Return (X, Y) of the center of cell containing provided text 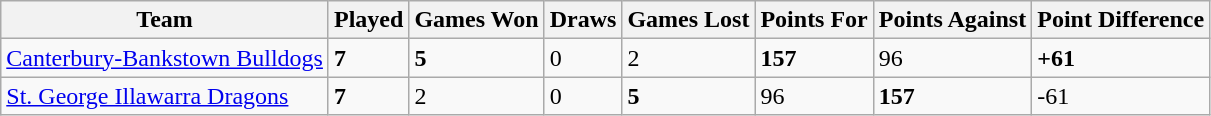
Games Won (476, 20)
Points For (814, 20)
Points Against (952, 20)
Games Lost (688, 20)
St. George Illawarra Dragons (165, 96)
+61 (1121, 58)
Point Difference (1121, 20)
Canterbury-Bankstown Bulldogs (165, 58)
-61 (1121, 96)
Draws (583, 20)
Team (165, 20)
Played (368, 20)
